Output the [X, Y] coordinate of the center of the cell containing the given text.  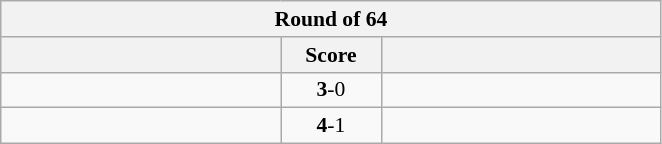
4-1 [331, 126]
Round of 64 [331, 19]
Score [331, 55]
3-0 [331, 90]
